From the cell containing the given text, extract its center point as [x, y] coordinate. 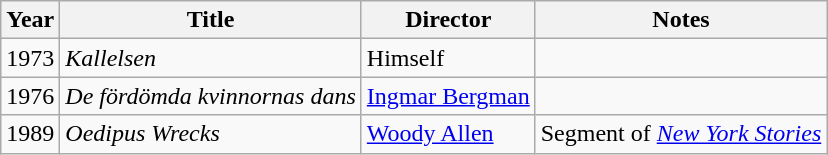
1973 [30, 58]
Director [448, 20]
1976 [30, 96]
Kallelsen [211, 58]
Segment of New York Stories [681, 134]
Woody Allen [448, 134]
Oedipus Wrecks [211, 134]
Ingmar Bergman [448, 96]
Himself [448, 58]
Title [211, 20]
Year [30, 20]
1989 [30, 134]
Notes [681, 20]
De fördömda kvinnornas dans [211, 96]
